Search for the cell housing the specified text and yield its [x, y] center coordinate. 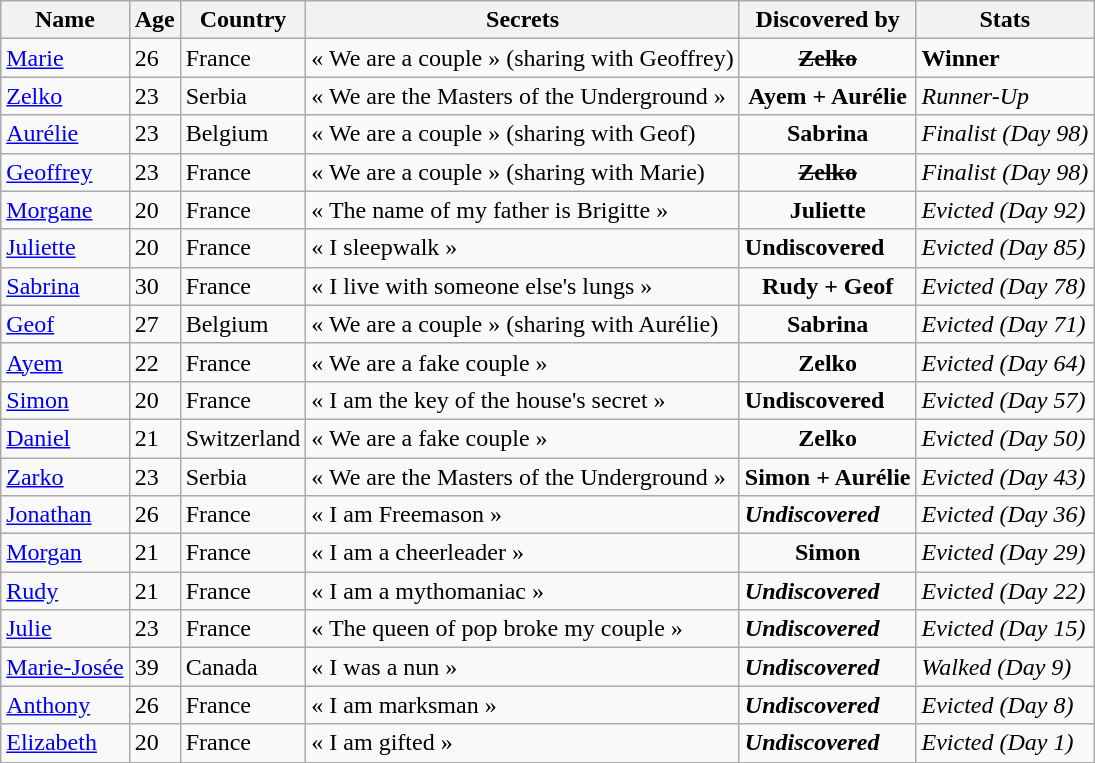
Geof [65, 324]
Evicted (Day 29) [1005, 553]
Evicted (Day 36) [1005, 515]
Evicted (Day 8) [1005, 705]
Marie [65, 58]
Rudy + Geof [828, 286]
Geoffrey [65, 172]
« The name of my father is Brigitte » [522, 210]
Rudy [65, 591]
Jonathan [65, 515]
Country [243, 20]
Ayem + Aurélie [828, 96]
Aurélie [65, 134]
Evicted (Day 78) [1005, 286]
Ayem [65, 362]
Evicted (Day 22) [1005, 591]
Anthony [65, 705]
« I sleepwalk » [522, 248]
« We are a couple » (sharing with Marie) [522, 172]
Evicted (Day 64) [1005, 362]
Evicted (Day 92) [1005, 210]
Walked (Day 9) [1005, 667]
« We are a couple » (sharing with Geoffrey) [522, 58]
« I am the key of the house's secret » [522, 400]
Simon + Aurélie [828, 477]
27 [154, 324]
Runner-Up [1005, 96]
« I was a nun » [522, 667]
Zarko [65, 477]
« I am a cheerleader » [522, 553]
Stats [1005, 20]
22 [154, 362]
Evicted (Day 57) [1005, 400]
30 [154, 286]
« The queen of pop broke my couple » [522, 629]
Morgan [65, 553]
Name [65, 20]
Evicted (Day 85) [1005, 248]
Daniel [65, 438]
« I am a mythomaniac » [522, 591]
Evicted (Day 43) [1005, 477]
Evicted (Day 71) [1005, 324]
Evicted (Day 50) [1005, 438]
Evicted (Day 15) [1005, 629]
« We are a couple » (sharing with Geof) [522, 134]
« I am marksman » [522, 705]
« I am gifted » [522, 743]
Discovered by [828, 20]
Canada [243, 667]
Marie-Josée [65, 667]
« I am Freemason » [522, 515]
Secrets [522, 20]
Switzerland [243, 438]
« We are a couple » (sharing with Aurélie) [522, 324]
39 [154, 667]
« I live with someone else's lungs » [522, 286]
Winner [1005, 58]
Age [154, 20]
Morgane [65, 210]
Evicted (Day 1) [1005, 743]
Julie [65, 629]
Elizabeth [65, 743]
